Locate the cell with the specified text and output its (x, y) center coordinate. 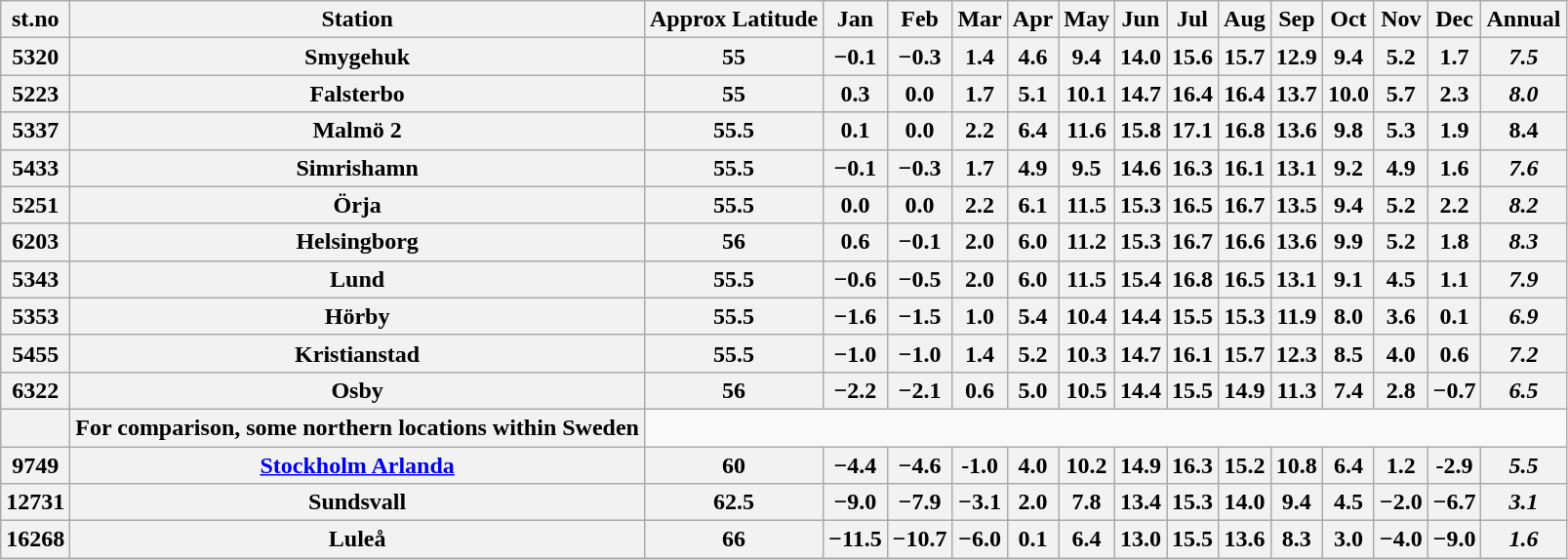
Apr (1032, 20)
9.9 (1348, 242)
-2.9 (1454, 465)
5353 (35, 316)
5.7 (1401, 94)
−11.5 (855, 539)
1.1 (1454, 279)
6.1 (1032, 205)
15.6 (1192, 57)
8.5 (1348, 353)
−10.7 (919, 539)
Smygehuk (357, 57)
11.3 (1296, 390)
5.0 (1032, 390)
9.8 (1348, 131)
13.0 (1140, 539)
Kristianstad (357, 353)
Osby (357, 390)
−6.7 (1454, 502)
Feb (919, 20)
6.5 (1524, 390)
14.6 (1140, 168)
Station (357, 20)
11.9 (1296, 316)
May (1087, 20)
7.2 (1524, 353)
10.5 (1087, 390)
Luleå (357, 539)
5223 (35, 94)
st.no (35, 20)
Helsingborg (357, 242)
Sep (1296, 20)
−0.6 (855, 279)
7.9 (1524, 279)
11.6 (1087, 131)
−4.6 (919, 465)
5.1 (1032, 94)
−2.1 (919, 390)
Approx Latitude (734, 20)
Malmö 2 (357, 131)
3.6 (1401, 316)
−1.6 (855, 316)
3.1 (1524, 502)
15.2 (1245, 465)
−7.9 (919, 502)
Oct (1348, 20)
5251 (35, 205)
−3.1 (980, 502)
15.8 (1140, 131)
5.4 (1032, 316)
−0.7 (1454, 390)
8.4 (1524, 131)
13.5 (1296, 205)
62.5 (734, 502)
−2.2 (855, 390)
4.6 (1032, 57)
Jun (1140, 20)
−1.5 (919, 316)
2.8 (1401, 390)
Simrishamn (357, 168)
Annual (1524, 20)
10.1 (1087, 94)
10.3 (1087, 353)
5455 (35, 353)
Jul (1192, 20)
Hörby (357, 316)
Örja (357, 205)
9.5 (1087, 168)
Sundsvall (357, 502)
66 (734, 539)
6.9 (1524, 316)
9.2 (1348, 168)
5343 (35, 279)
13.4 (1140, 502)
7.4 (1348, 390)
3.0 (1348, 539)
5337 (35, 131)
Falsterbo (357, 94)
Mar (980, 20)
Dec (1454, 20)
5.5 (1524, 465)
12.3 (1296, 353)
16268 (35, 539)
8.2 (1524, 205)
−4.4 (855, 465)
1.9 (1454, 131)
16.6 (1245, 242)
2.3 (1454, 94)
60 (734, 465)
5320 (35, 57)
Aug (1245, 20)
12.9 (1296, 57)
6322 (35, 390)
7.5 (1524, 57)
1.2 (1401, 465)
7.8 (1087, 502)
9.1 (1348, 279)
11.2 (1087, 242)
−2.0 (1401, 502)
5.3 (1401, 131)
10.2 (1087, 465)
−6.0 (980, 539)
6203 (35, 242)
9749 (35, 465)
10.0 (1348, 94)
5433 (35, 168)
13.7 (1296, 94)
Lund (357, 279)
7.6 (1524, 168)
1.8 (1454, 242)
−4.0 (1401, 539)
Stockholm Arlanda (357, 465)
10.4 (1087, 316)
1.0 (980, 316)
10.8 (1296, 465)
0.3 (855, 94)
-1.0 (980, 465)
17.1 (1192, 131)
Jan (855, 20)
Nov (1401, 20)
For comparison, some northern locations within Sweden (357, 427)
15.4 (1140, 279)
12731 (35, 502)
−0.5 (919, 279)
